Return the [x, y] coordinate for the center point of the cell that contains the specified text.  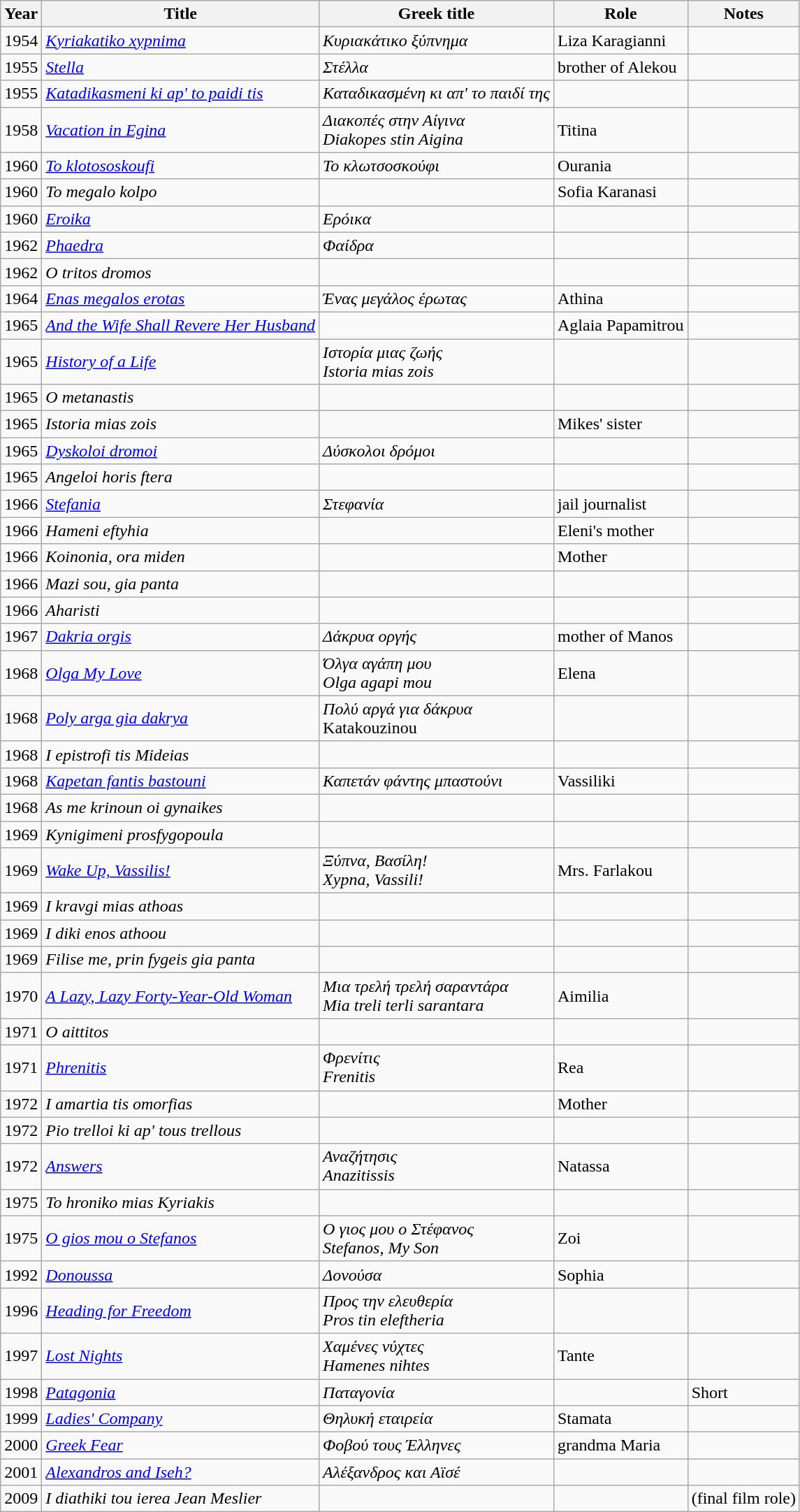
Το κλωτσοσκούφι [437, 166]
1970 [21, 995]
Poly arga gia dakrya [180, 719]
1996 [21, 1310]
grandma Maria [620, 1446]
Alexandros and Iseh? [180, 1472]
Filise me, prin fygeis gia panta [180, 960]
Διακοπές στην ΑίγιναDiakopes stin Aigina [437, 130]
Istoria mias zois [180, 424]
Vacation in Egina [180, 130]
Notes [743, 14]
Ladies' Company [180, 1419]
And the Wife Shall Revere Her Husband [180, 325]
Sophia [620, 1274]
Patagonia [180, 1392]
Παταγονία [437, 1392]
Heading for Freedom [180, 1310]
I epistrofi tis Mideias [180, 754]
Phrenitis [180, 1068]
1999 [21, 1419]
jail journalist [620, 504]
Δάκρυα οργής [437, 637]
Wake Up, Vassilis! [180, 871]
1964 [21, 298]
Eleni's mother [620, 531]
Kapetan fantis bastouni [180, 781]
1954 [21, 41]
brother of Alekou [620, 67]
Tante [620, 1356]
mother of Manos [620, 637]
Liza Karagianni [620, 41]
2000 [21, 1446]
Ο γιος μου ο ΣτέφανοςStefanos, My Son [437, 1239]
Όλγα αγάπη μουOlga agapi mou [437, 672]
Dyskoloi dromoi [180, 451]
ΑναζήτησιςAnazitissis [437, 1166]
Ξύπνα, Βασίλη!Xypna, Vassili! [437, 871]
History of a Life [180, 361]
O aittitos [180, 1032]
Πολύ αργά για δάκρυαKatakouzinou [437, 719]
Eroika [180, 219]
Stefania [180, 504]
Stamata [620, 1419]
Zoi [620, 1239]
Στεφανία [437, 504]
ΦρενίτιςFrenitis [437, 1068]
Καταδικασμένη κι απ' το παιδί της [437, 94]
Ιστορία μιας ζωήςIstoria mias zois [437, 361]
Rea [620, 1068]
Ένας μεγάλος έρωτας [437, 298]
Vassiliki [620, 781]
Greek title [437, 14]
(final film role) [743, 1499]
1967 [21, 637]
I kravgi mias athoas [180, 907]
O gios mou o Stefanos [180, 1239]
Elena [620, 672]
Aharisti [180, 610]
To klotososkoufi [180, 166]
Mazi sou, gia panta [180, 584]
Role [620, 14]
Olga My Love [180, 672]
A Lazy, Lazy Forty-Year-Old Woman [180, 995]
I diathiki tou ierea Jean Meslier [180, 1499]
Hameni eftyhia [180, 531]
Χαμένες νύχτεςHamenes nihtes [437, 1356]
O metanastis [180, 398]
Short [743, 1392]
1997 [21, 1356]
Natassa [620, 1166]
Angeloi horis ftera [180, 477]
1992 [21, 1274]
To hroniko mias Kyriakis [180, 1202]
Sofia Karanasi [620, 192]
Pio trelloi ki ap' tous trellous [180, 1130]
Kyriakatiko xypnima [180, 41]
Lost Nights [180, 1356]
Title [180, 14]
Ourania [620, 166]
Καπετάν φάντης μπαστούνι [437, 781]
Stella [180, 67]
2001 [21, 1472]
Mikes' sister [620, 424]
Dakria orgis [180, 637]
2009 [21, 1499]
1958 [21, 130]
Donoussa [180, 1274]
Δύσκολοι δρόμοι [437, 451]
Kynigimeni prosfygopoula [180, 834]
Φαίδρα [437, 245]
1998 [21, 1392]
Φοβού τους Έλληνες [437, 1446]
Aimilia [620, 995]
I diki enos athoou [180, 933]
Αλέξανδρος και Αϊσέ [437, 1472]
Aglaia Papamitrou [620, 325]
Θηλυκή εταιρεία [437, 1419]
As me krinoun oi gynaikes [180, 807]
Koinonia, ora miden [180, 557]
Κυριακάτικο ξύπνημα [437, 41]
Enas megalos erotas [180, 298]
Athina [620, 298]
Μια τρελή τρελή σαραντάραMia treli terli sarantara [437, 995]
Ερόικα [437, 219]
Greek Fear [180, 1446]
Mrs. Farlakou [620, 871]
Στέλλα [437, 67]
O tritos dromos [180, 272]
To megalo kolpo [180, 192]
Answers [180, 1166]
Year [21, 14]
I amartia tis omorfias [180, 1104]
Katadikasmeni ki ap' to paidi tis [180, 94]
Phaedra [180, 245]
Titina [620, 130]
Δονούσα [437, 1274]
Προς την ελευθερίαPros tin eleftheria [437, 1310]
